Find where the given text appears and provide that cell's center as [x, y] coordinate. 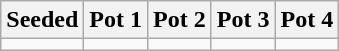
Pot 3 [243, 20]
Pot 1 [116, 20]
Pot 4 [307, 20]
Seeded [42, 20]
Pot 2 [180, 20]
